Extract the (x, y) coordinate from the center of the cell holding the provided text.  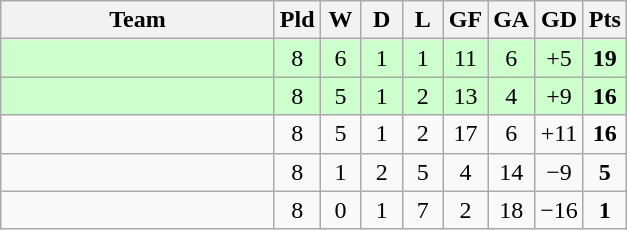
0 (340, 210)
11 (465, 58)
18 (512, 210)
GA (512, 20)
+5 (560, 58)
14 (512, 172)
Pts (604, 20)
+11 (560, 134)
17 (465, 134)
7 (422, 210)
−9 (560, 172)
L (422, 20)
GD (560, 20)
+9 (560, 96)
GF (465, 20)
19 (604, 58)
W (340, 20)
Team (138, 20)
D (382, 20)
13 (465, 96)
Pld (297, 20)
−16 (560, 210)
